Output the (x, y) coordinate of the center of the cell containing the given text.  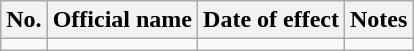
Date of effect (272, 20)
No. (24, 20)
Official name (122, 20)
Notes (379, 20)
